From the cell containing the given text, extract its center point as (x, y) coordinate. 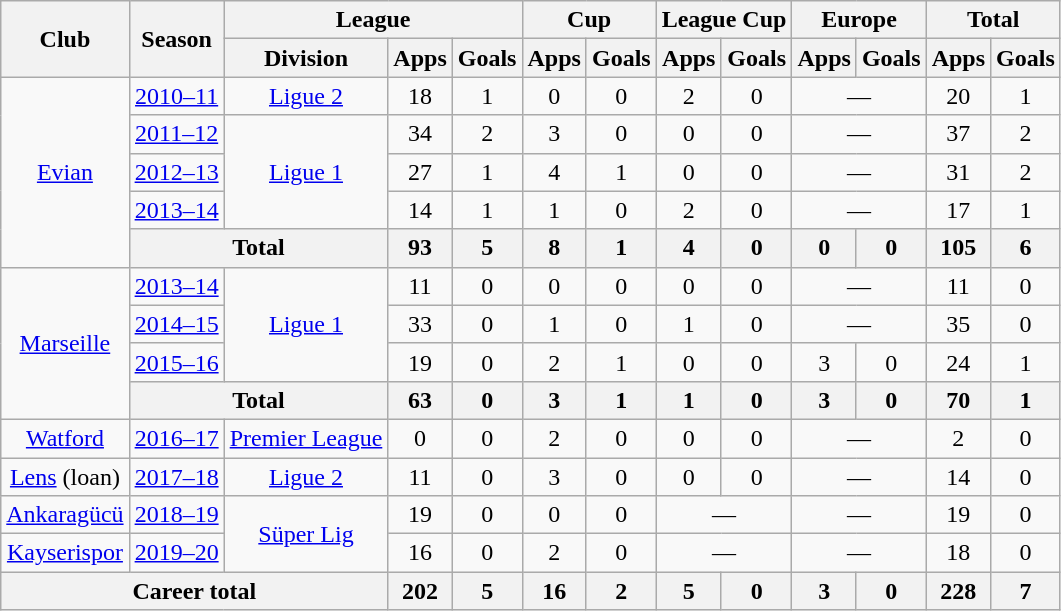
31 (958, 172)
34 (420, 134)
Watford (65, 438)
Marseille (65, 343)
20 (958, 96)
7 (1026, 591)
105 (958, 248)
Ankaragücü (65, 515)
33 (420, 324)
Division (306, 58)
202 (420, 591)
6 (1026, 248)
2016–17 (176, 438)
2012–13 (176, 172)
Season (176, 39)
2018–19 (176, 515)
Premier League (306, 438)
24 (958, 362)
League (373, 20)
Süper Lig (306, 534)
2011–12 (176, 134)
2010–11 (176, 96)
2014–15 (176, 324)
Europe (859, 20)
Lens (loan) (65, 477)
2019–20 (176, 553)
League Cup (724, 20)
37 (958, 134)
Evian (65, 172)
70 (958, 400)
Cup (589, 20)
Kayserispor (65, 553)
2017–18 (176, 477)
93 (420, 248)
17 (958, 210)
35 (958, 324)
63 (420, 400)
Career total (194, 591)
8 (554, 248)
Club (65, 39)
228 (958, 591)
2015–16 (176, 362)
27 (420, 172)
